For the text-containing cell, return its midpoint in (x, y) coordinate format. 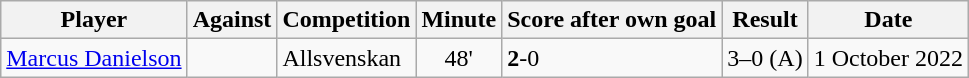
Minute (459, 20)
3–0 (A) (765, 58)
Marcus Danielson (94, 58)
1 October 2022 (888, 58)
Result (765, 20)
Date (888, 20)
Competition (346, 20)
Player (94, 20)
Allsvenskan (346, 58)
2-0 (612, 58)
Against (232, 20)
Score after own goal (612, 20)
48' (459, 58)
